Return (x, y) of the center of cell containing provided text 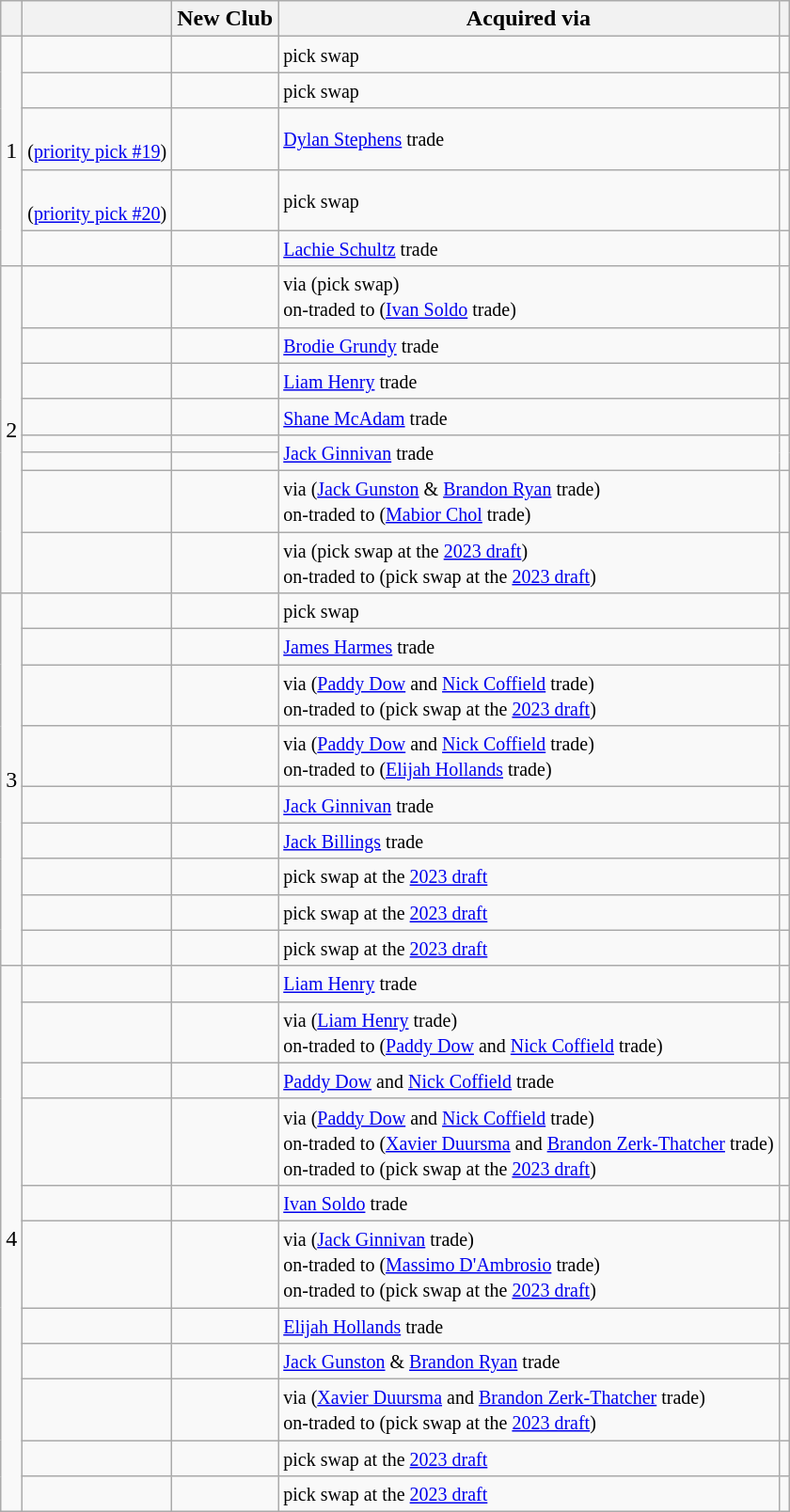
Lachie Schultz trade (529, 248)
4 (11, 1239)
James Harmes trade (529, 647)
New Club (226, 19)
via (Xavier Duursma and Brandon Zerk-Thatcher trade)on-traded to (pick swap at the 2023 draft) (529, 1410)
via (Jack Gunston & Brandon Ryan trade)on-traded to (Mabior Chol trade) (529, 500)
via (pick swap at the 2023 draft)on-traded to (pick swap at the 2023 draft) (529, 562)
(priority pick #20) (98, 199)
Paddy Dow and Nick Coffield trade (529, 1080)
via (Paddy Dow and Nick Coffield trade)on-traded to (Elijah Hollands trade) (529, 756)
via (pick swap)on-traded to (Ivan Soldo trade) (529, 297)
Brodie Grundy trade (529, 345)
via (Paddy Dow and Nick Coffield trade)on-traded to (pick swap at the 2023 draft) (529, 696)
Jack Billings trade (529, 841)
Acquired via (529, 19)
Elijah Hollands trade (529, 1325)
Dylan Stephens trade (529, 139)
via (Jack Ginnivan trade)on-traded to (Massimo D'Ambrosio trade)on-traded to (pick swap at the 2023 draft) (529, 1264)
Ivan Soldo trade (529, 1203)
via (Liam Henry trade)on-traded to (Paddy Dow and Nick Coffield trade) (529, 1032)
(priority pick #19) (98, 139)
2 (11, 429)
1 (11, 151)
Shane McAdam trade (529, 417)
via (Paddy Dow and Nick Coffield trade)on-traded to (Xavier Duursma and Brandon Zerk-Thatcher trade)on-traded to (pick swap at the 2023 draft) (529, 1142)
3 (11, 780)
Jack Gunston & Brandon Ryan trade (529, 1362)
